Provide the [X, Y] coordinate of the cell's center where the given text is located.  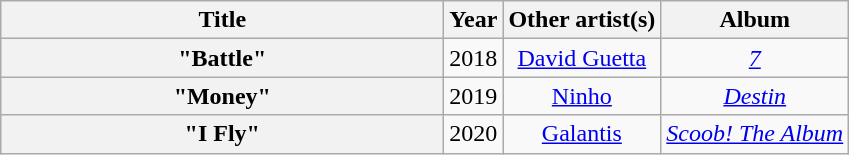
"Money" [222, 96]
Title [222, 20]
2020 [474, 134]
"I Fly" [222, 134]
7 [755, 58]
Year [474, 20]
Destin [755, 96]
Scoob! The Album [755, 134]
2018 [474, 58]
Album [755, 20]
Ninho [582, 96]
"Battle" [222, 58]
Galantis [582, 134]
David Guetta [582, 58]
Other artist(s) [582, 20]
2019 [474, 96]
